Extract the [X, Y] coordinate from the center of the cell holding the provided text.  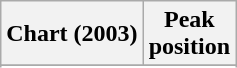
Peakposition [189, 34]
Chart (2003) [72, 34]
